Output the (x, y) coordinate of the center of the cell containing the given text.  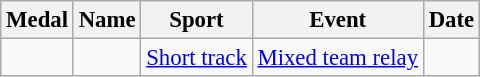
Sport (196, 20)
Medal (38, 20)
Mixed team relay (338, 58)
Event (338, 20)
Short track (196, 58)
Name (107, 20)
Date (451, 20)
